For the text-containing cell, return its midpoint in [X, Y] coordinate format. 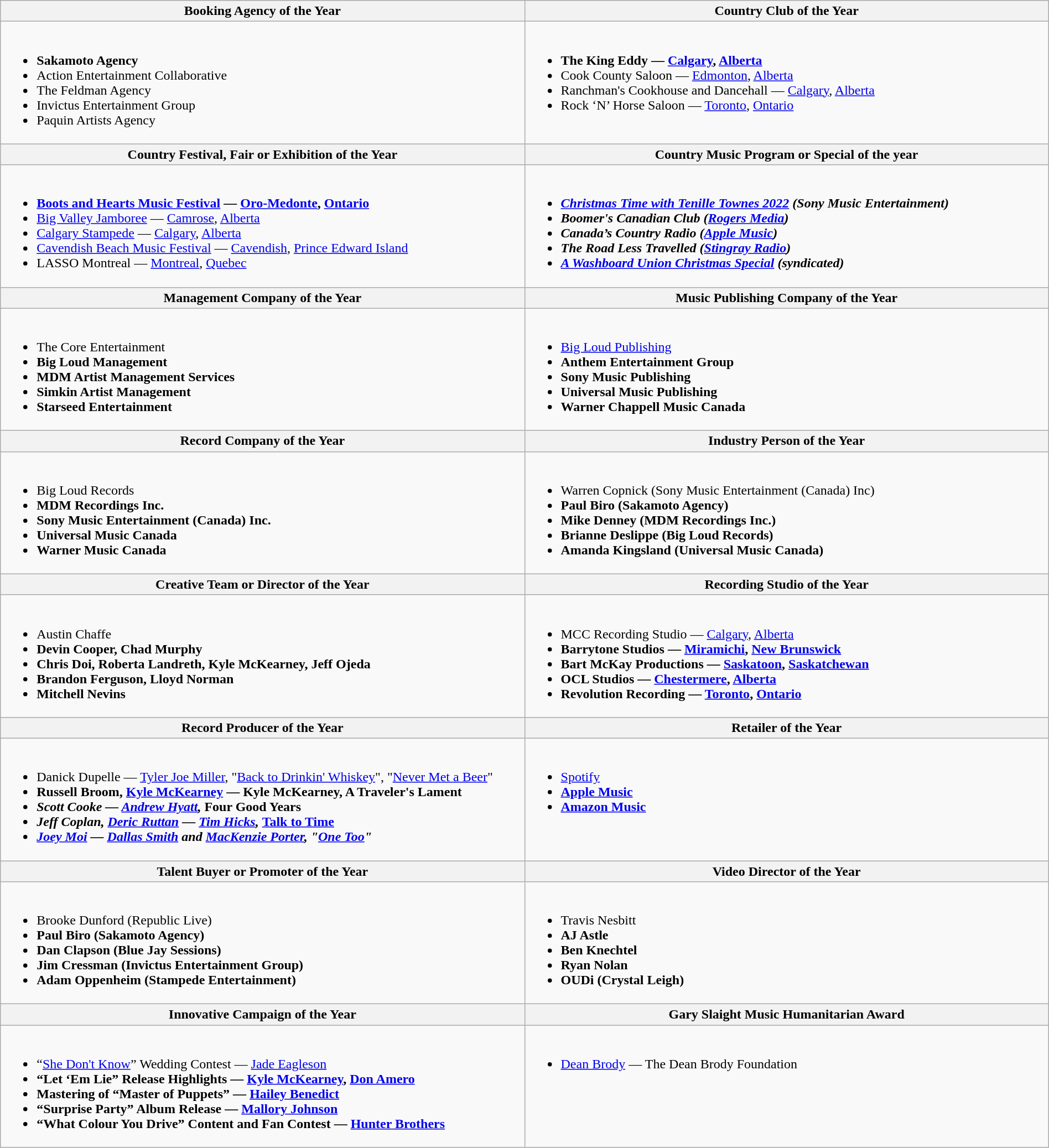
Dean Brody — The Dean Brody Foundation [787, 1087]
Recording Studio of the Year [787, 584]
Gary Slaight Music Humanitarian Award [787, 1015]
Retailer of the Year [787, 728]
Country Club of the Year [787, 11]
Booking Agency of the Year [262, 11]
Industry Person of the Year [787, 441]
Sakamoto AgencyAction Entertainment CollaborativeThe Feldman AgencyInvictus Entertainment GroupPaquin Artists Agency [262, 83]
Music Publishing Company of the Year [787, 298]
SpotifyApple MusicAmazon Music [787, 799]
Austin ChaffeDevin Cooper, Chad MurphyChris Doi, Roberta Landreth, Kyle McKearney, Jeff OjedaBrandon Ferguson, Lloyd NormanMitchell Nevins [262, 656]
Big Loud RecordsMDM Recordings Inc.Sony Music Entertainment (Canada) Inc.Universal Music CanadaWarner Music Canada [262, 512]
Travis NesbittAJ AstleBen KnechtelRyan NolanOUDi (Crystal Leigh) [787, 943]
Country Festival, Fair or Exhibition of the Year [262, 154]
Innovative Campaign of the Year [262, 1015]
Talent Buyer or Promoter of the Year [262, 871]
Country Music Program or Special of the year [787, 154]
Record Company of the Year [262, 441]
Management Company of the Year [262, 298]
Creative Team or Director of the Year [262, 584]
Record Producer of the Year [262, 728]
Video Director of the Year [787, 871]
The Core EntertainmentBig Loud ManagementMDM Artist Management ServicesSimkin Artist ManagementStarseed Entertainment [262, 370]
Big Loud PublishingAnthem Entertainment GroupSony Music PublishingUniversal Music PublishingWarner Chappell Music Canada [787, 370]
